Provide the (x, y) coordinate of the cell's center where the given text is located.  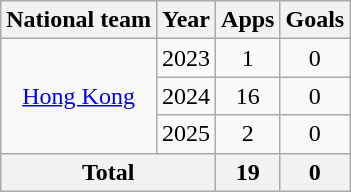
2 (248, 134)
19 (248, 172)
Year (186, 20)
Goals (315, 20)
16 (248, 96)
2025 (186, 134)
National team (79, 20)
1 (248, 58)
2023 (186, 58)
2024 (186, 96)
Hong Kong (79, 96)
Total (108, 172)
Apps (248, 20)
